Provide the (X, Y) coordinate of the cell's center where the given text is located.  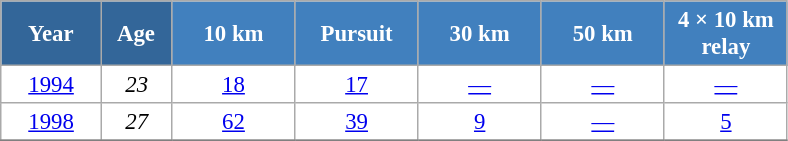
30 km (480, 34)
27 (136, 122)
1998 (52, 122)
Age (136, 34)
50 km (602, 34)
4 × 10 km relay (726, 34)
10 km (234, 34)
18 (234, 85)
17 (356, 85)
9 (480, 122)
1994 (52, 85)
Pursuit (356, 34)
Year (52, 34)
23 (136, 85)
62 (234, 122)
39 (356, 122)
5 (726, 122)
